Return [x, y] of the center of cell containing provided text 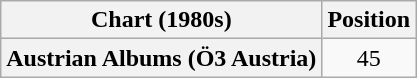
Austrian Albums (Ö3 Austria) [162, 58]
Position [369, 20]
45 [369, 58]
Chart (1980s) [162, 20]
